Capture the cell that displays the provided text and extract its [x, y] central coordinate. 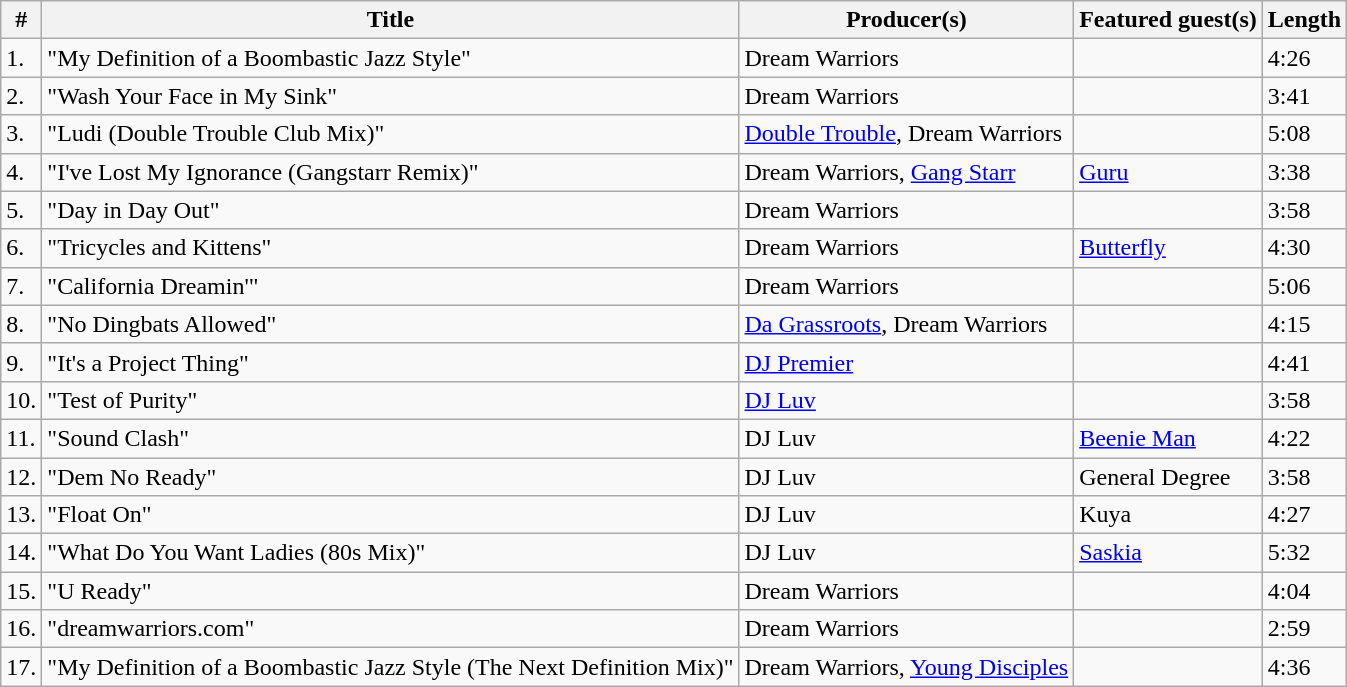
Kuya [1168, 515]
4:26 [1304, 58]
4:30 [1304, 248]
"California Dreamin'" [390, 286]
General Degree [1168, 477]
"Float On" [390, 515]
2. [22, 96]
"My Definition of a Boombastic Jazz Style" [390, 58]
"Ludi (Double Trouble Club Mix)" [390, 134]
3. [22, 134]
Featured guest(s) [1168, 20]
3:38 [1304, 172]
4. [22, 172]
11. [22, 438]
5. [22, 210]
4:22 [1304, 438]
5:32 [1304, 553]
# [22, 20]
"I've Lost My Ignorance (Gangstarr Remix)" [390, 172]
7. [22, 286]
Beenie Man [1168, 438]
13. [22, 515]
6. [22, 248]
9. [22, 362]
DJ Premier [906, 362]
4:04 [1304, 591]
"My Definition of a Boombastic Jazz Style (The Next Definition Mix)" [390, 667]
"dreamwarriors.com" [390, 629]
Da Grassroots, Dream Warriors [906, 324]
1. [22, 58]
10. [22, 400]
Guru [1168, 172]
"Day in Day Out" [390, 210]
Dream Warriors, Gang Starr [906, 172]
"Test of Purity" [390, 400]
"It's a Project Thing" [390, 362]
4:27 [1304, 515]
Dream Warriors, Young Disciples [906, 667]
15. [22, 591]
Saskia [1168, 553]
Title [390, 20]
16. [22, 629]
8. [22, 324]
"Wash Your Face in My Sink" [390, 96]
4:36 [1304, 667]
5:08 [1304, 134]
"Sound Clash" [390, 438]
4:41 [1304, 362]
17. [22, 667]
"Dem No Ready" [390, 477]
3:41 [1304, 96]
4:15 [1304, 324]
12. [22, 477]
Double Trouble, Dream Warriors [906, 134]
2:59 [1304, 629]
"Tricycles and Kittens" [390, 248]
5:06 [1304, 286]
Butterfly [1168, 248]
Length [1304, 20]
"U Ready" [390, 591]
Producer(s) [906, 20]
"No Dingbats Allowed" [390, 324]
14. [22, 553]
"What Do You Want Ladies (80s Mix)" [390, 553]
